Return the [X, Y] coordinate for the center point of the cell that contains the specified text.  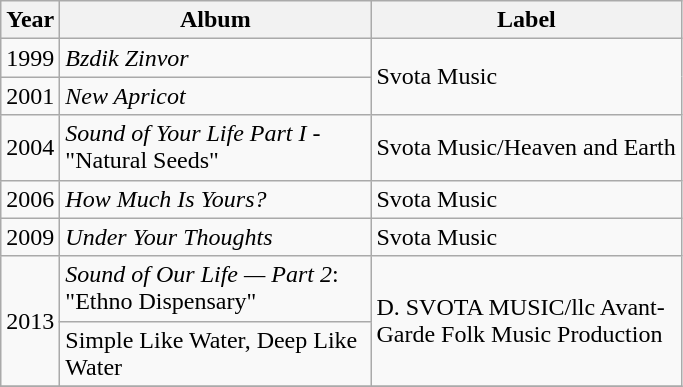
D. SVOTA MUSIC/llc Avant-Garde Folk Music Production [526, 321]
2001 [30, 96]
Album [216, 20]
Simple Like Water, Deep Like Water [216, 354]
1999 [30, 58]
Under Your Thoughts [216, 237]
Label [526, 20]
New Apricot [216, 96]
2006 [30, 199]
2013 [30, 321]
Svota Music/Heaven and Earth [526, 148]
Year [30, 20]
How Much Is Yours? [216, 199]
2004 [30, 148]
2009 [30, 237]
Sound of Your Life Part I - "Natural Seeds" [216, 148]
Bzdik Zinvor [216, 58]
Sound of Our Life — Part 2: "Ethno Dispensary" [216, 288]
